Extract the [x, y] coordinate from the center of the cell holding the provided text.  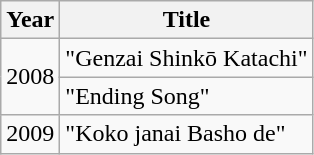
2008 [30, 77]
2009 [30, 134]
"Genzai Shinkō Katachi" [186, 58]
Title [186, 20]
Year [30, 20]
"Koko janai Basho de" [186, 134]
"Ending Song" [186, 96]
